Extract the [X, Y] coordinate from the center of the cell holding the provided text.  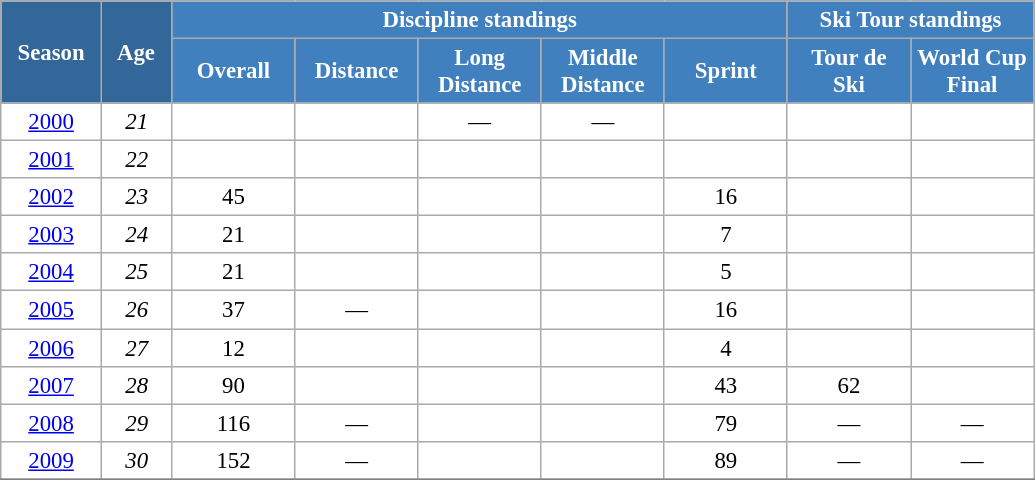
37 [234, 310]
27 [136, 348]
Middle Distance [602, 72]
25 [136, 273]
2009 [52, 460]
Distance [356, 72]
89 [726, 460]
28 [136, 385]
2000 [52, 122]
2007 [52, 385]
62 [848, 385]
Tour deSki [848, 72]
Discipline standings [480, 20]
Season [52, 52]
2005 [52, 310]
29 [136, 423]
2006 [52, 348]
Sprint [726, 72]
5 [726, 273]
45 [234, 197]
Long Distance [480, 72]
26 [136, 310]
2001 [52, 160]
Age [136, 52]
30 [136, 460]
2003 [52, 235]
4 [726, 348]
Ski Tour standings [910, 20]
90 [234, 385]
2002 [52, 197]
43 [726, 385]
23 [136, 197]
116 [234, 423]
152 [234, 460]
24 [136, 235]
2008 [52, 423]
2004 [52, 273]
World CupFinal [972, 72]
12 [234, 348]
7 [726, 235]
22 [136, 160]
79 [726, 423]
Overall [234, 72]
